From the cell containing the given text, extract its center point as [x, y] coordinate. 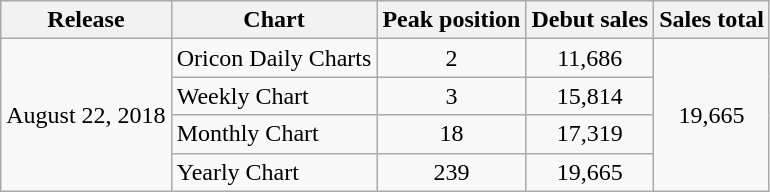
15,814 [590, 96]
Release [86, 20]
Debut sales [590, 20]
Yearly Chart [274, 172]
Sales total [712, 20]
11,686 [590, 58]
Chart [274, 20]
18 [452, 134]
239 [452, 172]
17,319 [590, 134]
Weekly Chart [274, 96]
August 22, 2018 [86, 115]
3 [452, 96]
Peak position [452, 20]
Oricon Daily Charts [274, 58]
Monthly Chart [274, 134]
2 [452, 58]
